Find where the given text appears and provide that cell's center as (X, Y) coordinate. 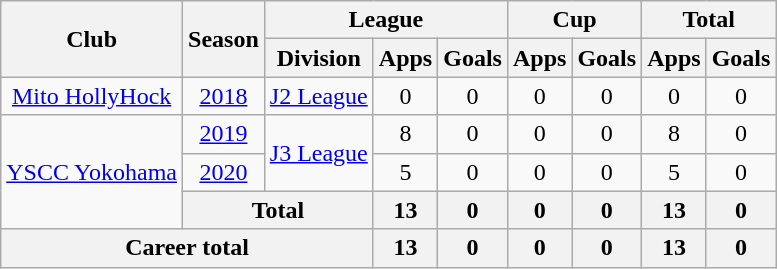
Division (318, 58)
League (386, 20)
J2 League (318, 96)
2020 (224, 172)
2018 (224, 96)
J3 League (318, 153)
Career total (188, 248)
2019 (224, 134)
Season (224, 39)
Cup (574, 20)
Mito HollyHock (92, 96)
YSCC Yokohama (92, 172)
Club (92, 39)
